Return the [X, Y] coordinate for the center point of the cell that contains the specified text.  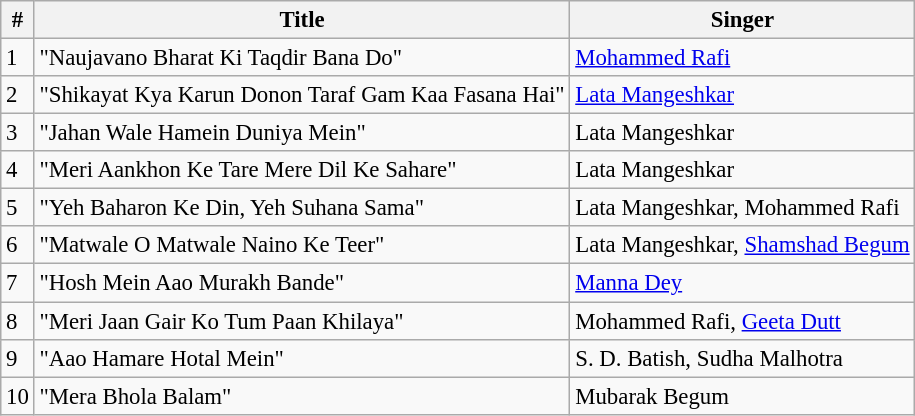
Mohammed Rafi [742, 58]
9 [18, 358]
Mubarak Begum [742, 396]
2 [18, 95]
Mohammed Rafi, Geeta Dutt [742, 321]
S. D. Batish, Sudha Malhotra [742, 358]
10 [18, 396]
"Shikayat Kya Karun Donon Taraf Gam Kaa Fasana Hai" [302, 95]
"Matwale O Matwale Naino Ke Teer" [302, 245]
7 [18, 283]
Title [302, 20]
Manna Dey [742, 283]
"Meri Aankhon Ke Tare Mere Dil Ke Sahare" [302, 170]
Lata Mangeshkar, Shamshad Begum [742, 245]
"Meri Jaan Gair Ko Tum Paan Khilaya" [302, 321]
6 [18, 245]
"Naujavano Bharat Ki Taqdir Bana Do" [302, 58]
"Hosh Mein Aao Murakh Bande" [302, 283]
8 [18, 321]
"Jahan Wale Hamein Duniya Mein" [302, 133]
Singer [742, 20]
4 [18, 170]
5 [18, 208]
# [18, 20]
1 [18, 58]
"Yeh Baharon Ke Din, Yeh Suhana Sama" [302, 208]
"Aao Hamare Hotal Mein" [302, 358]
Lata Mangeshkar, Mohammed Rafi [742, 208]
3 [18, 133]
"Mera Bhola Balam" [302, 396]
